Return [X, Y] of the center of cell containing provided text 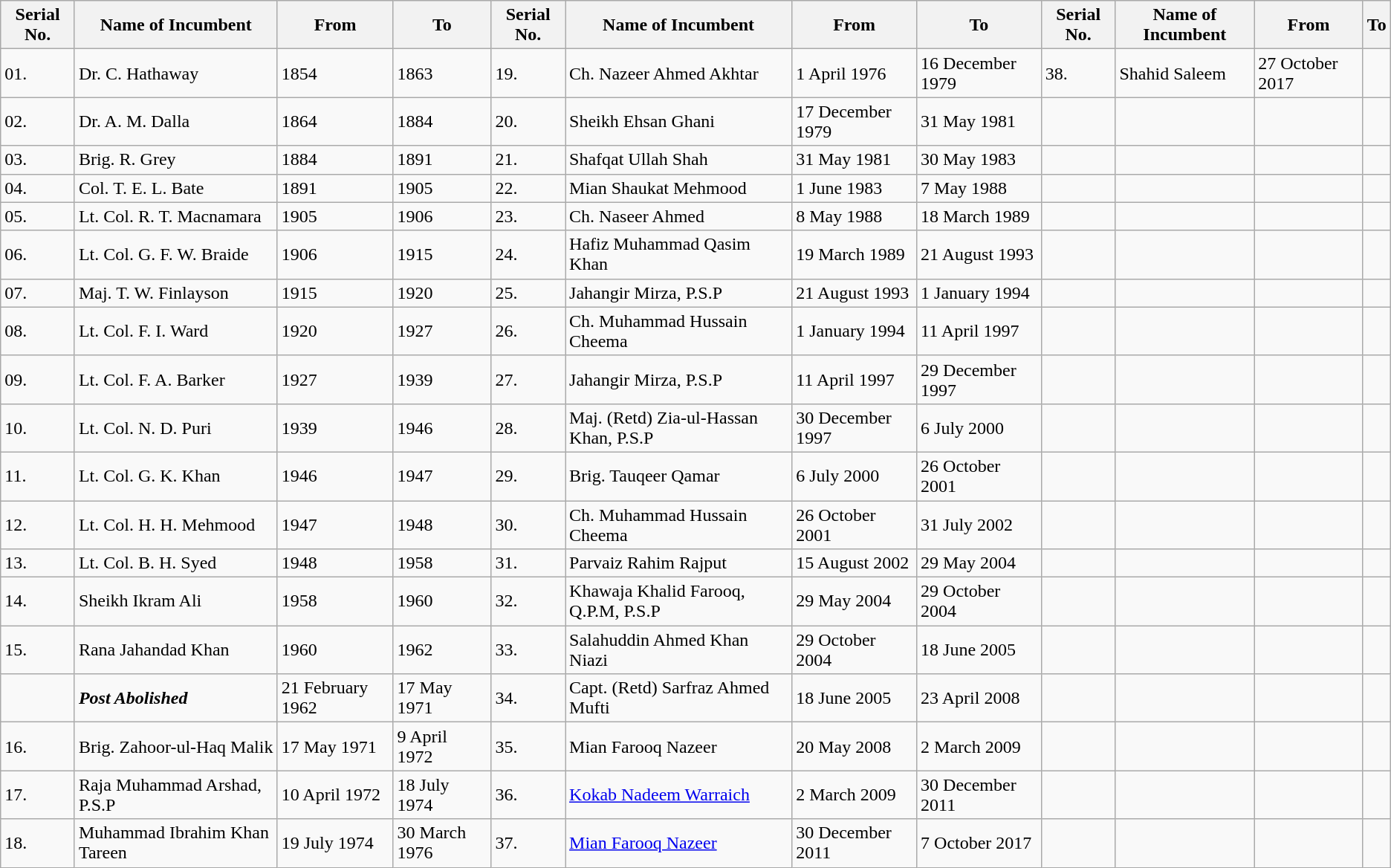
7 October 2017 [979, 843]
Ch. Naseer Ahmed [679, 216]
Capt. (Retd) Sarfraz Ahmed Mufti [679, 699]
19 March 1989 [855, 254]
Lt. Col. G. K. Khan [175, 476]
Lt. Col. B. H. Syed [175, 563]
30. [528, 525]
Lt. Col. R. T. Macnamara [175, 216]
12. [38, 525]
07. [38, 293]
Raja Muhammad Arshad, P.S.P [175, 795]
7 May 1988 [979, 188]
26. [528, 331]
Post Abolished [175, 699]
37. [528, 843]
1 June 1983 [855, 188]
10. [38, 428]
17. [38, 795]
Kokab Nadeem Warraich [679, 795]
18 July 1974 [442, 795]
06. [38, 254]
16 December 1979 [979, 73]
1854 [335, 73]
Rana Jahandad Khan [175, 650]
27. [528, 379]
35. [528, 746]
29. [528, 476]
Shahid Saleem [1184, 73]
Maj. (Retd) Zia-ul-Hassan Khan, P.S.P [679, 428]
18. [38, 843]
Shafqat Ullah Shah [679, 160]
30 May 1983 [979, 160]
Salahuddin Ahmed Khan Niazi [679, 650]
23 April 2008 [979, 699]
16. [38, 746]
Sheikh Ehsan Ghani [679, 122]
15. [38, 650]
11. [38, 476]
9 April 1972 [442, 746]
Ch. Nazeer Ahmed Akhtar [679, 73]
38. [1078, 73]
31 July 2002 [979, 525]
Dr. C. Hathaway [175, 73]
32. [528, 602]
Hafiz Muhammad Qasim Khan [679, 254]
24. [528, 254]
1 April 1976 [855, 73]
Lt. Col. H. H. Mehmood [175, 525]
22. [528, 188]
10 April 1972 [335, 795]
15 August 2002 [855, 563]
04. [38, 188]
14. [38, 602]
1864 [335, 122]
28. [528, 428]
36. [528, 795]
Brig. Tauqeer Qamar [679, 476]
33. [528, 650]
34. [528, 699]
Brig. Zahoor-ul-Haq Malik [175, 746]
18 March 1989 [979, 216]
Lt. Col. F. A. Barker [175, 379]
Khawaja Khalid Farooq, Q.P.M, P.S.P [679, 602]
30 December 1997 [855, 428]
13. [38, 563]
30 March 1976 [442, 843]
8 May 1988 [855, 216]
05. [38, 216]
1962 [442, 650]
23. [528, 216]
20 May 2008 [855, 746]
Dr. A. M. Dalla [175, 122]
20. [528, 122]
01. [38, 73]
19. [528, 73]
31. [528, 563]
21. [528, 160]
19 July 1974 [335, 843]
27 October 2017 [1309, 73]
29 December 1997 [979, 379]
17 December 1979 [855, 122]
Lt. Col. F. I. Ward [175, 331]
02. [38, 122]
Maj. T. W. Finlayson [175, 293]
25. [528, 293]
09. [38, 379]
21 February 1962 [335, 699]
Lt. Col. N. D. Puri [175, 428]
Mian Shaukat Mehmood [679, 188]
Col. T. E. L. Bate [175, 188]
Brig. R. Grey [175, 160]
03. [38, 160]
Muhammad Ibrahim Khan Tareen [175, 843]
1863 [442, 73]
Lt. Col. G. F. W. Braide [175, 254]
08. [38, 331]
Parvaiz Rahim Rajput [679, 563]
Sheikh Ikram Ali [175, 602]
